Search for the cell housing the specified text and yield its (x, y) center coordinate. 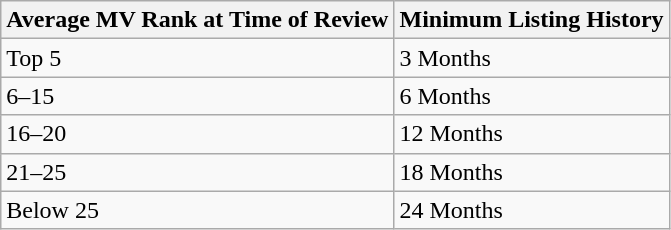
18 Months (532, 172)
24 Months (532, 210)
3 Months (532, 58)
Average MV Rank at Time of Review (198, 20)
12 Months (532, 134)
Below 25 (198, 210)
Minimum Listing History (532, 20)
6–15 (198, 96)
Top 5 (198, 58)
6 Months (532, 96)
16–20 (198, 134)
21–25 (198, 172)
